Search for the cell housing the specified text and yield its (X, Y) center coordinate. 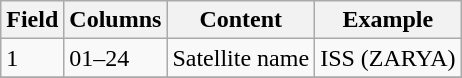
ISS (ZARYA) (388, 58)
1 (32, 58)
Columns (116, 20)
Field (32, 20)
Example (388, 20)
01–24 (116, 58)
Content (241, 20)
Satellite name (241, 58)
